Identify which cell holds the provided text, then report its [X, Y] central coordinate. 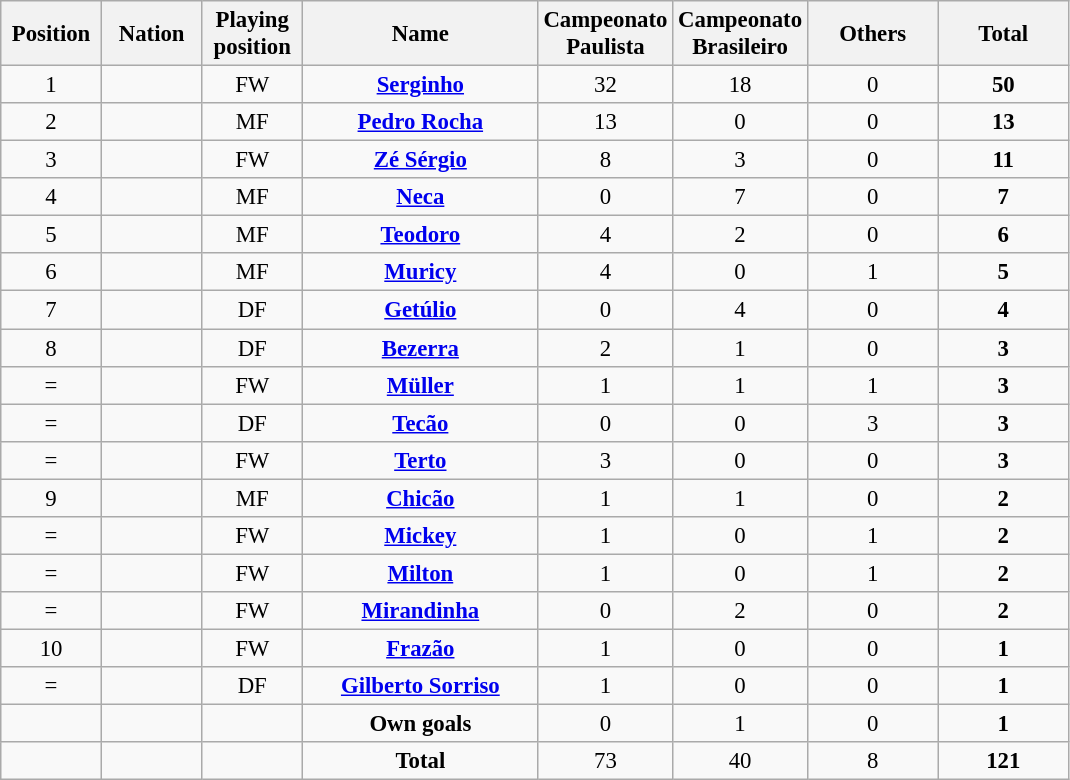
10 [52, 648]
50 [1004, 85]
32 [606, 85]
Milton [421, 573]
Serginho [421, 85]
Terto [421, 460]
18 [740, 85]
Muricy [421, 273]
Müller [421, 385]
40 [740, 761]
Others [872, 34]
9 [52, 498]
Position [52, 34]
Zé Sérgio [421, 160]
Bezerra [421, 348]
Name [421, 34]
73 [606, 761]
Gilberto Sorriso [421, 686]
Own goals [421, 724]
Campeonato Brasileiro [740, 34]
Teodoro [421, 235]
121 [1004, 761]
Neca [421, 197]
Mirandinha [421, 611]
Campeonato Paulista [606, 34]
11 [1004, 160]
Pedro Rocha [421, 122]
Getúlio [421, 310]
Playing position [252, 34]
Chicão [421, 498]
Tecão [421, 423]
Frazão [421, 648]
Mickey [421, 536]
Nation [152, 34]
